For the text-containing cell, return its midpoint in (x, y) coordinate format. 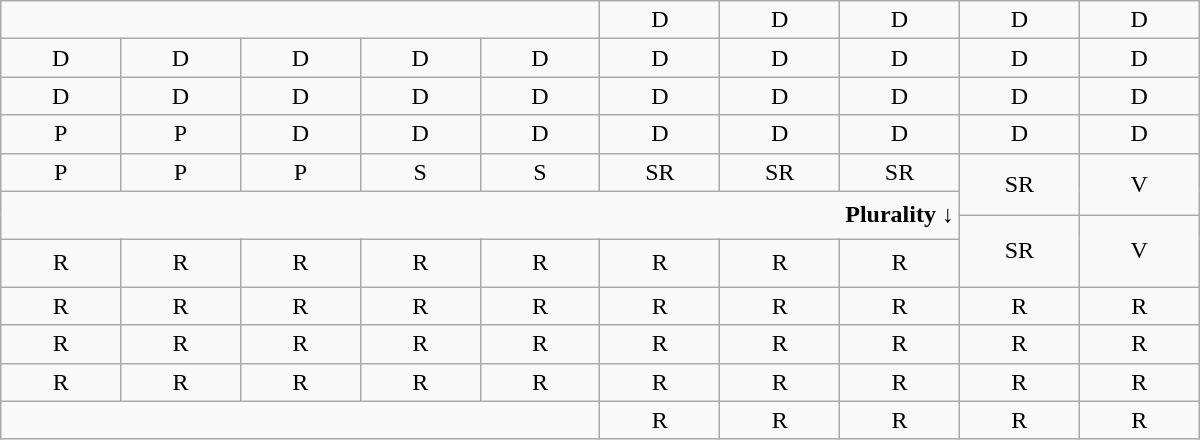
Plurality ↓ (480, 215)
